Pinpoint the cell where the given text exists, returning its (X, Y) midpoint coordinate. 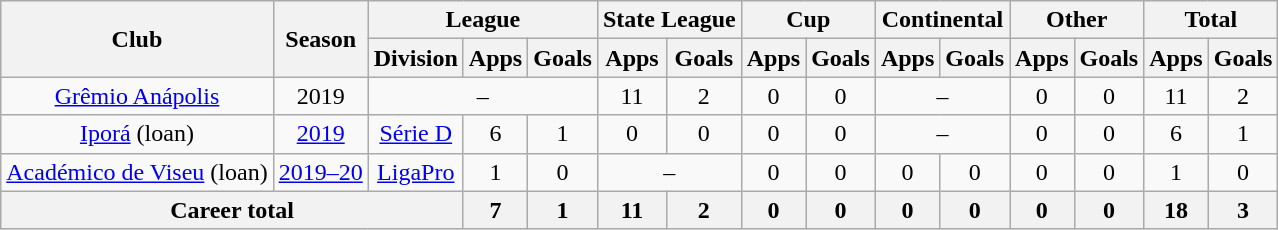
Série D (416, 134)
LigaPro (416, 172)
Division (416, 58)
Cup (808, 20)
League (482, 20)
Career total (232, 210)
3 (1243, 210)
Other (1077, 20)
Season (320, 39)
18 (1176, 210)
Continental (942, 20)
Total (1211, 20)
Club (137, 39)
Académico de Viseu (loan) (137, 172)
7 (495, 210)
2019–20 (320, 172)
Grêmio Anápolis (137, 96)
State League (669, 20)
Iporá (loan) (137, 134)
